Pinpoint the cell where the given text exists, returning its (X, Y) midpoint coordinate. 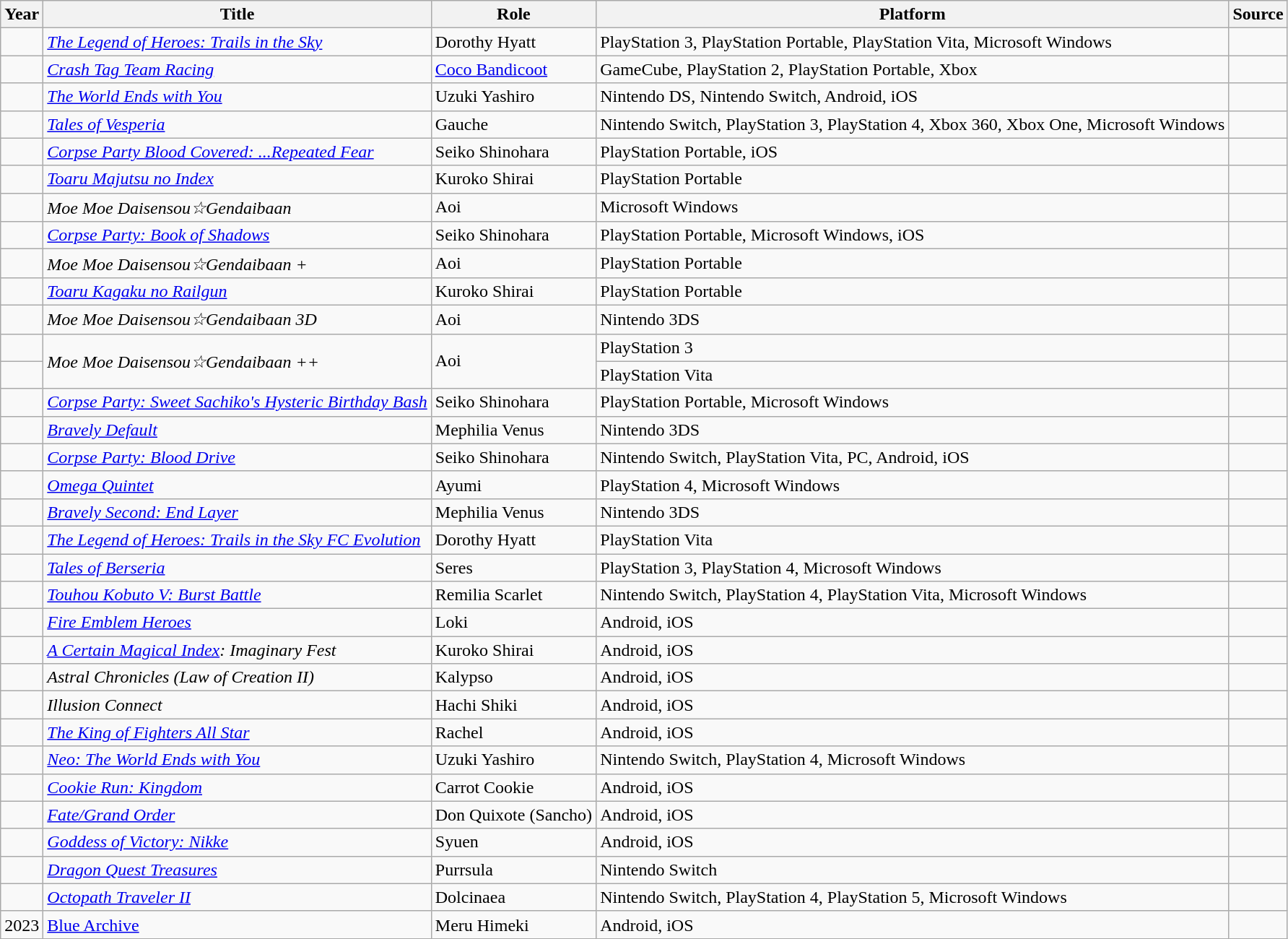
Nintendo Switch, PlayStation Vita, PC, Android, iOS (913, 457)
Bravely Default (237, 430)
PlayStation 3, PlayStation Portable, PlayStation Vita, Microsoft Windows (913, 42)
Corpse Party: Sweet Sachiko's Hysteric Birthday Bash (237, 402)
Loki (513, 623)
Year (22, 14)
Toaru Majutsu no Index (237, 179)
Remilia Scarlet (513, 595)
Hachi Shiki (513, 705)
Goddess of Victory: Nikke (237, 842)
PlayStation 4, Microsoft Windows (913, 485)
PlayStation Portable, iOS (913, 152)
Ayumi (513, 485)
Dolcinaea (513, 897)
Tales of Berseria (237, 567)
Corpse Party: Book of Shadows (237, 235)
Nintendo Switch, PlayStation 4, Microsoft Windows (913, 760)
Gauche (513, 124)
Meru Himeki (513, 925)
Tales of Vesperia (237, 124)
Platform (913, 14)
Omega Quintet (237, 485)
Kalypso (513, 678)
Bravely Second: End Layer (237, 512)
Astral Chronicles (Law of Creation II) (237, 678)
GameCube, PlayStation 2, PlayStation Portable, Xbox (913, 69)
Illusion Connect (237, 705)
Seres (513, 567)
Role (513, 14)
Syuen (513, 842)
Blue Archive (237, 925)
Moe Moe Daisensou☆Gendaibaan + (237, 264)
Rachel (513, 732)
Purrsula (513, 870)
Crash Tag Team Racing (237, 69)
PlayStation Portable, Microsoft Windows, iOS (913, 235)
PlayStation Portable, Microsoft Windows (913, 402)
Nintendo Switch, PlayStation 4, PlayStation Vita, Microsoft Windows (913, 595)
Fate/Grand Order (237, 815)
Coco Bandicoot (513, 69)
The Legend of Heroes: Trails in the Sky (237, 42)
The World Ends with You (237, 97)
Don Quixote (Sancho) (513, 815)
Corpse Party Blood Covered: ...Repeated Fear (237, 152)
Octopath Traveler II (237, 897)
Title (237, 14)
Fire Emblem Heroes (237, 623)
Moe Moe Daisensou☆Gendaibaan ++ (237, 361)
Moe Moe Daisensou☆Gendaibaan (237, 207)
Cookie Run: Kingdom (237, 787)
Dragon Quest Treasures (237, 870)
Neo: The World Ends with You (237, 760)
Nintendo Switch, PlayStation 3, PlayStation 4, Xbox 360, Xbox One, Microsoft Windows (913, 124)
Toaru Kagaku no Railgun (237, 291)
Touhou Kobuto V: Burst Battle (237, 595)
Nintendo DS, Nintendo Switch, Android, iOS (913, 97)
2023 (22, 925)
Source (1258, 14)
PlayStation 3, PlayStation 4, Microsoft Windows (913, 567)
Moe Moe Daisensou☆Gendaibaan 3D (237, 319)
The Legend of Heroes: Trails in the Sky FC Evolution (237, 540)
Nintendo Switch, PlayStation 4, PlayStation 5, Microsoft Windows (913, 897)
Corpse Party: Blood Drive (237, 457)
The King of Fighters All Star (237, 732)
PlayStation 3 (913, 347)
Microsoft Windows (913, 207)
A Certain Magical Index: Imaginary Fest (237, 650)
Carrot Cookie (513, 787)
Nintendo Switch (913, 870)
